Identify which cell holds the provided text, then report its [x, y] central coordinate. 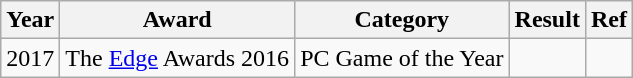
Award [178, 20]
The Edge Awards 2016 [178, 58]
PC Game of the Year [402, 58]
2017 [30, 58]
Category [402, 20]
Ref [608, 20]
Year [30, 20]
Result [547, 20]
